Identify which cell holds the provided text, then report its (X, Y) central coordinate. 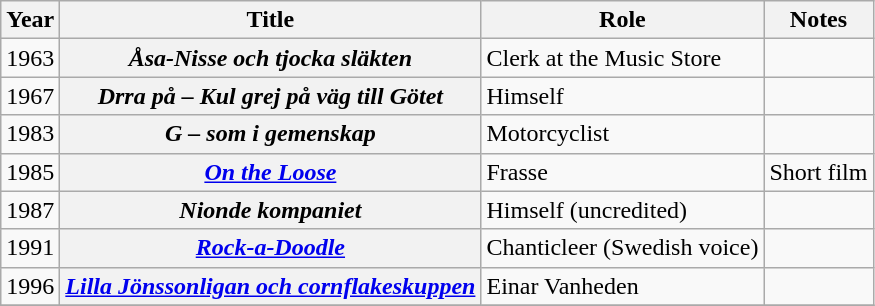
1983 (30, 134)
Short film (818, 172)
Lilla Jönssonligan och cornflakeskuppen (270, 286)
G – som i gemenskap (270, 134)
Drra på – Kul grej på väg till Götet (270, 96)
Motorcyclist (622, 134)
On the Loose (270, 172)
1963 (30, 58)
1996 (30, 286)
Himself (uncredited) (622, 210)
Himself (622, 96)
Year (30, 20)
1991 (30, 248)
Rock-a-Doodle (270, 248)
Einar Vanheden (622, 286)
Title (270, 20)
Notes (818, 20)
1987 (30, 210)
1967 (30, 96)
Åsa-Nisse och tjocka släkten (270, 58)
Frasse (622, 172)
1985 (30, 172)
Role (622, 20)
Nionde kompaniet (270, 210)
Clerk at the Music Store (622, 58)
Chanticleer (Swedish voice) (622, 248)
